Identify which cell holds the provided text, then report its (X, Y) central coordinate. 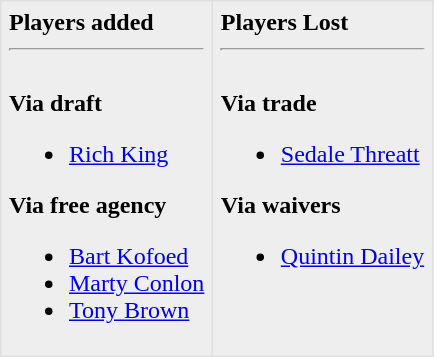
Players added Via draftRich KingVia free agencyBart KofoedMarty ConlonTony Brown (107, 179)
Players Lost Via tradeSedale ThreattVia waiversQuintin Dailey (323, 179)
